Scan for the cell matching the given text and deliver its [X, Y] coordinate at center. 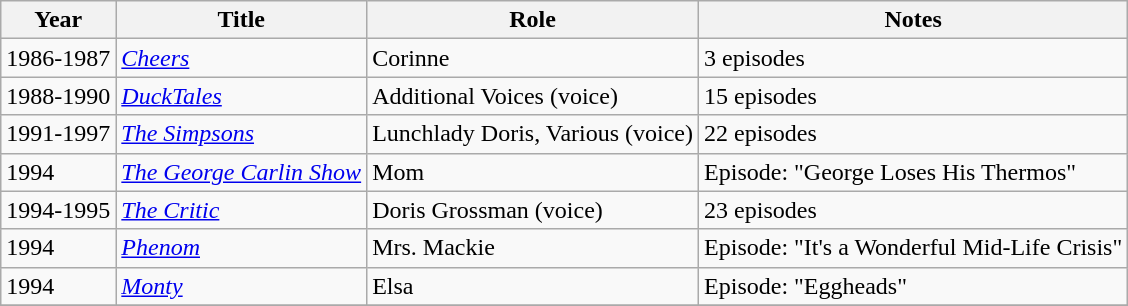
Phenom [242, 248]
Elsa [533, 286]
The Critic [242, 210]
Corinne [533, 58]
Title [242, 20]
15 episodes [914, 96]
Lunchlady Doris, Various (voice) [533, 134]
DuckTales [242, 96]
Mrs. Mackie [533, 248]
Role [533, 20]
3 episodes [914, 58]
1986-1987 [58, 58]
Year [58, 20]
The George Carlin Show [242, 172]
Episode: "George Loses His Thermos" [914, 172]
22 episodes [914, 134]
1991-1997 [58, 134]
Doris Grossman (voice) [533, 210]
1994-1995 [58, 210]
Mom [533, 172]
Episode: "It's a Wonderful Mid-Life Crisis" [914, 248]
The Simpsons [242, 134]
23 episodes [914, 210]
1988-1990 [58, 96]
Cheers [242, 58]
Monty [242, 286]
Additional Voices (voice) [533, 96]
Notes [914, 20]
Episode: "Eggheads" [914, 286]
